Detect which cell encompasses the target text, then output its (X, Y) center coordinate. 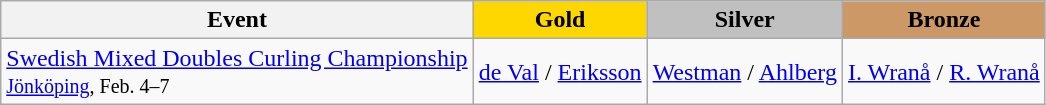
de Val / Eriksson (560, 72)
Event (237, 20)
Bronze (944, 20)
Westman / Ahlberg (744, 72)
Swedish Mixed Doubles Curling Championship Jönköping, Feb. 4–7 (237, 72)
Gold (560, 20)
Silver (744, 20)
I. Wranå / R. Wranå (944, 72)
